Scan for the cell matching the given text and deliver its [x, y] coordinate at center. 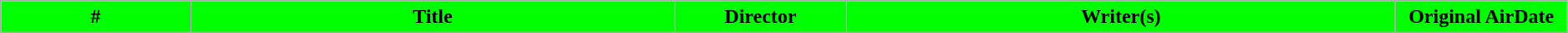
Director [760, 17]
Writer(s) [1121, 17]
# [96, 17]
Title [433, 17]
Original AirDate [1481, 17]
